For the text-containing cell, return its midpoint in (x, y) coordinate format. 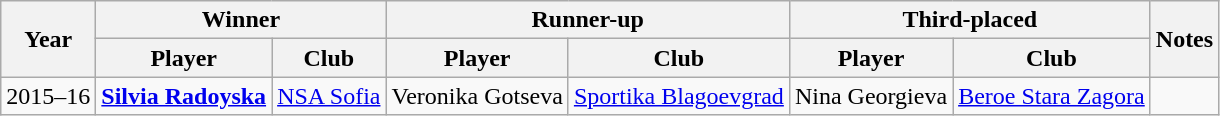
Sportika Blagoevgrad (678, 96)
Silvia Radoyska (184, 96)
Year (48, 39)
Veronika Gotseva (477, 96)
Nina Georgieva (870, 96)
Notes (1184, 39)
Beroe Stara Zagora (1052, 96)
NSA Sofia (329, 96)
2015–16 (48, 96)
Runner-up (588, 20)
Winner (241, 20)
Third-placed (970, 20)
